Extract the [X, Y] coordinate from the center of the cell holding the provided text.  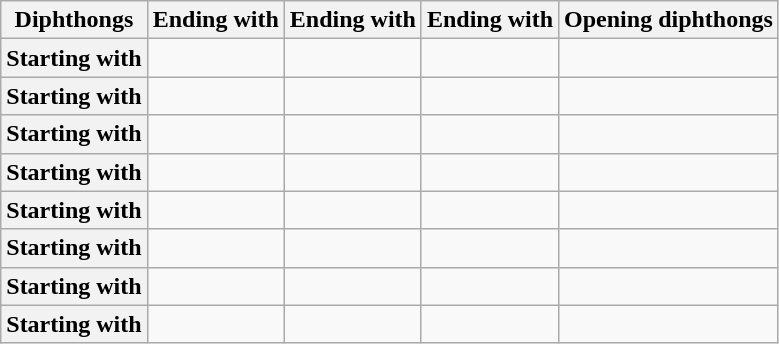
Opening diphthongs [669, 20]
Diphthongs [74, 20]
